Determine the (X, Y) coordinate at the center of the cell enclosing the given text.  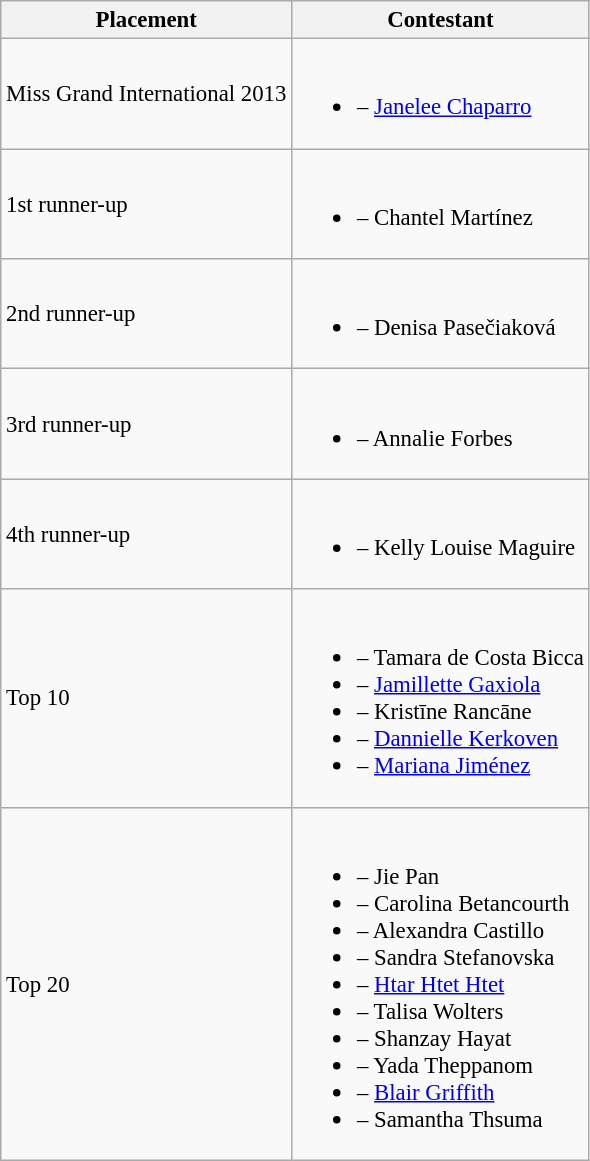
Contestant (441, 20)
Miss Grand International 2013 (146, 94)
– Tamara de Costa Bicca – Jamillette Gaxiola – Kristīne Rancāne – Dannielle Kerkoven – Mariana Jiménez (441, 698)
– Chantel Martínez (441, 204)
3rd runner-up (146, 424)
Placement (146, 20)
4th runner-up (146, 534)
– Annalie Forbes (441, 424)
– Janelee Chaparro (441, 94)
– Denisa Pasečiaková (441, 314)
1st runner-up (146, 204)
Top 20 (146, 984)
– Kelly Louise Maguire (441, 534)
2nd runner-up (146, 314)
Top 10 (146, 698)
